Capture the cell that displays the provided text and extract its (x, y) central coordinate. 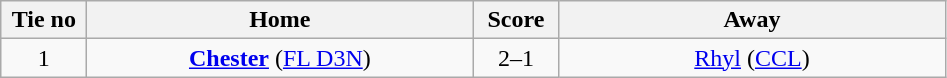
Chester (FL D3N) (280, 58)
Away (752, 20)
Rhyl (CCL) (752, 58)
1 (44, 58)
Home (280, 20)
Score (516, 20)
2–1 (516, 58)
Tie no (44, 20)
